Identify which cell holds the provided text, then report its [x, y] central coordinate. 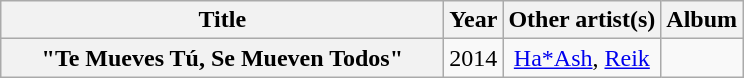
Year [474, 20]
Ha*Ash, Reik [582, 58]
Other artist(s) [582, 20]
"Te Mueves Tú, Se Mueven Todos" [222, 58]
Album [702, 20]
2014 [474, 58]
Title [222, 20]
